Detect which cell encompasses the target text, then output its [x, y] center coordinate. 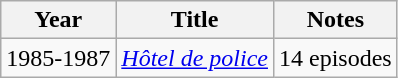
Title [195, 20]
Hôtel de police [195, 58]
Year [58, 20]
Notes [335, 20]
1985-1987 [58, 58]
14 episodes [335, 58]
